Provide the (x, y) coordinate of the cell's center where the given text is located.  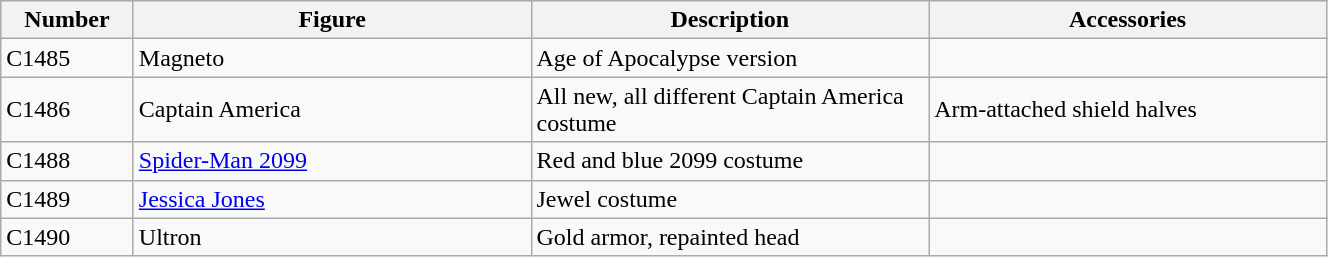
C1486 (68, 110)
Jewel costume (730, 199)
Description (730, 20)
Gold armor, repainted head (730, 237)
Age of Apocalypse version (730, 58)
Figure (332, 20)
Accessories (1128, 20)
Arm-attached shield halves (1128, 110)
Spider-Man 2099 (332, 161)
Number (68, 20)
Ultron (332, 237)
C1488 (68, 161)
Jessica Jones (332, 199)
C1490 (68, 237)
All new, all different Captain America costume (730, 110)
Red and blue 2099 costume (730, 161)
Captain America (332, 110)
C1485 (68, 58)
Magneto (332, 58)
C1489 (68, 199)
